Extract the [x, y] coordinate from the center of the cell holding the provided text.  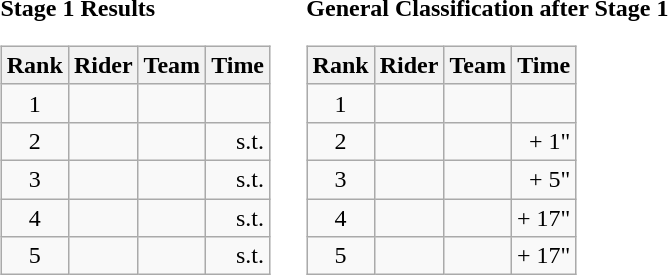
+ 5" [543, 179]
+ 1" [543, 141]
